Scan for the cell matching the given text and deliver its [x, y] coordinate at center. 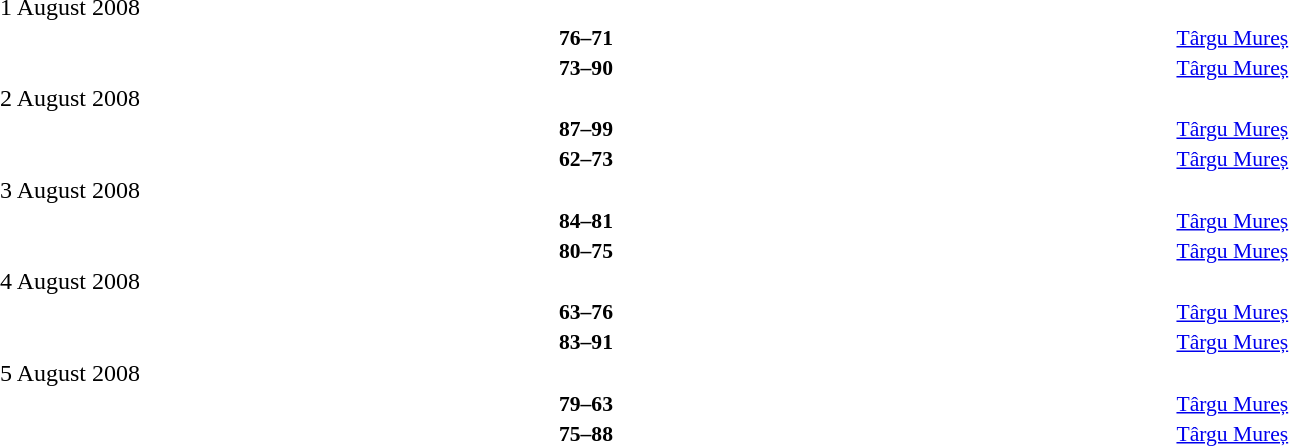
84–81 [586, 220]
83–91 [586, 342]
73–90 [586, 68]
87–99 [586, 129]
79–63 [586, 404]
80–75 [586, 250]
63–76 [586, 312]
62–73 [586, 159]
76–71 [586, 38]
